Determine the [x, y] coordinate at the center of the cell enclosing the given text.  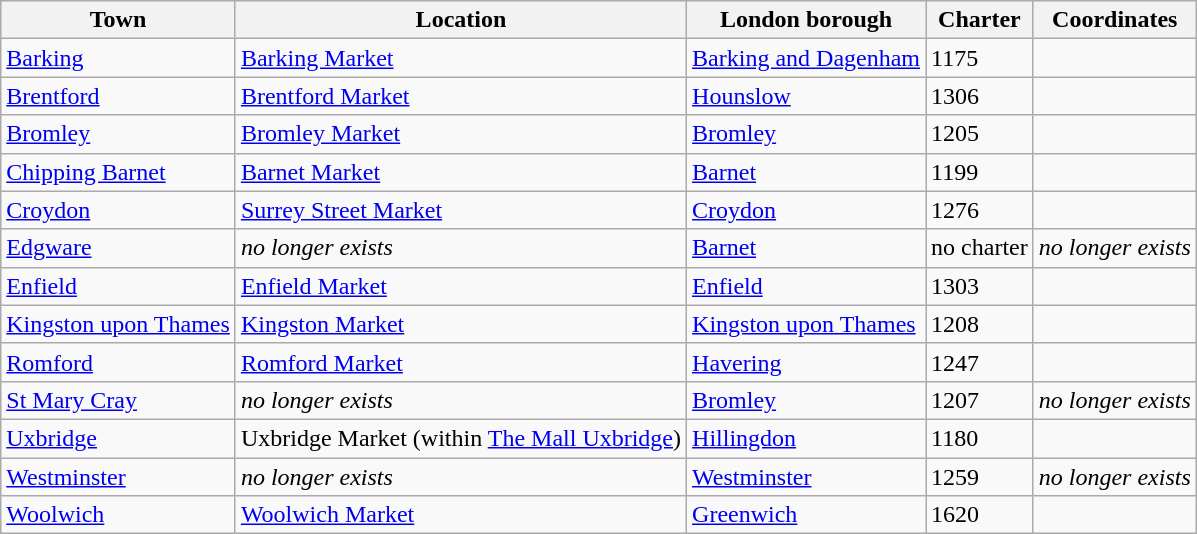
1208 [980, 324]
Hillingdon [806, 438]
Barking Market [460, 58]
Coordinates [1114, 20]
Woolwich [118, 515]
Woolwich Market [460, 515]
Romford [118, 362]
Location [460, 20]
no charter [980, 248]
1259 [980, 477]
1205 [980, 134]
Uxbridge [118, 438]
Barking and Dagenham [806, 58]
Greenwich [806, 515]
Barnet Market [460, 172]
Brentford Market [460, 96]
1175 [980, 58]
1180 [980, 438]
Havering [806, 362]
Chipping Barnet [118, 172]
Edgware [118, 248]
Brentford [118, 96]
1199 [980, 172]
Charter [980, 20]
Uxbridge Market (within The Mall Uxbridge) [460, 438]
Surrey Street Market [460, 210]
St Mary Cray [118, 400]
1306 [980, 96]
1247 [980, 362]
1620 [980, 515]
London borough [806, 20]
Barking [118, 58]
1207 [980, 400]
Bromley Market [460, 134]
Kingston Market [460, 324]
1276 [980, 210]
1303 [980, 286]
Enfield Market [460, 286]
Romford Market [460, 362]
Hounslow [806, 96]
Town [118, 20]
